Detect which cell encompasses the target text, then output its [X, Y] center coordinate. 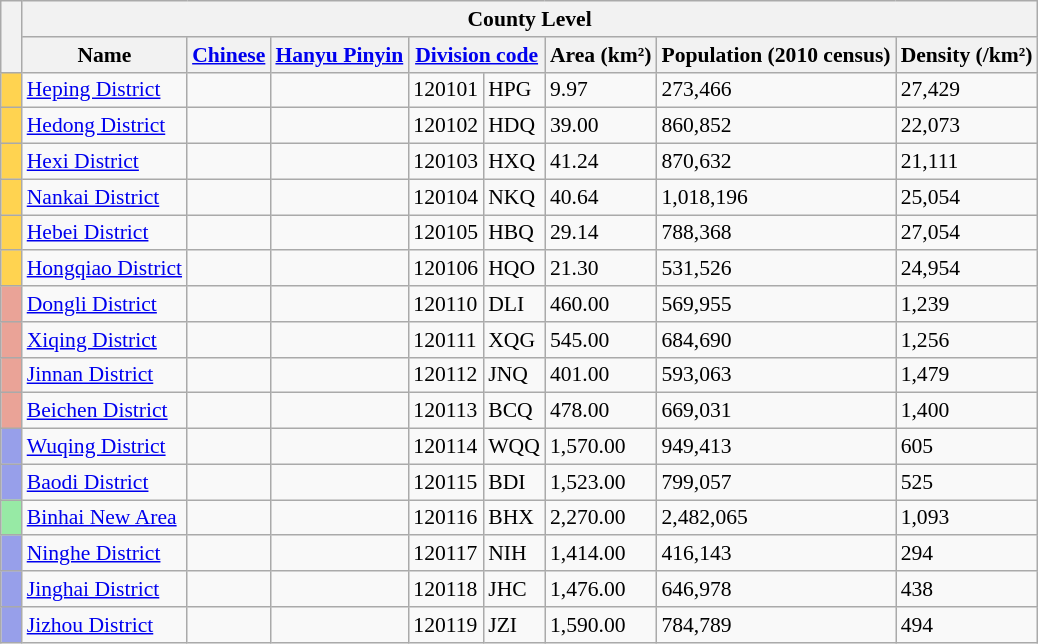
120118 [446, 589]
1,018,196 [776, 197]
Hongqiao District [104, 269]
29.14 [601, 233]
605 [967, 447]
494 [967, 625]
593,063 [776, 375]
1,479 [967, 375]
799,057 [776, 482]
HQO [514, 269]
Jizhou District [104, 625]
120111 [446, 340]
BDI [514, 482]
478.00 [601, 411]
JNQ [514, 375]
684,690 [776, 340]
120104 [446, 197]
120115 [446, 482]
120101 [446, 90]
120113 [446, 411]
273,466 [776, 90]
Name [104, 55]
Xiqing District [104, 340]
401.00 [601, 375]
WQQ [514, 447]
120119 [446, 625]
HPG [514, 90]
1,523.00 [601, 482]
Hedong District [104, 126]
Beichen District [104, 411]
870,632 [776, 162]
39.00 [601, 126]
120116 [446, 518]
27,054 [967, 233]
120117 [446, 554]
BHX [514, 518]
Chinese [228, 55]
1,476.00 [601, 589]
120110 [446, 304]
Area (km²) [601, 55]
25,054 [967, 197]
22,073 [967, 126]
438 [967, 589]
40.64 [601, 197]
545.00 [601, 340]
JZI [514, 625]
1,590.00 [601, 625]
2,482,065 [776, 518]
1,400 [967, 411]
Nankai District [104, 197]
41.24 [601, 162]
525 [967, 482]
120106 [446, 269]
569,955 [776, 304]
Division code [476, 55]
1,414.00 [601, 554]
646,978 [776, 589]
DLI [514, 304]
27,429 [967, 90]
Hexi District [104, 162]
Hanyu Pinyin [339, 55]
Ninghe District [104, 554]
1,239 [967, 304]
Binhai New Area [104, 518]
JHC [514, 589]
1,093 [967, 518]
Jinnan District [104, 375]
HBQ [514, 233]
Hebei District [104, 233]
9.97 [601, 90]
Density (/km²) [967, 55]
24,954 [967, 269]
21.30 [601, 269]
HDQ [514, 126]
416,143 [776, 554]
860,852 [776, 126]
21,111 [967, 162]
784,789 [776, 625]
120114 [446, 447]
Baodi District [104, 482]
2,270.00 [601, 518]
120105 [446, 233]
949,413 [776, 447]
788,368 [776, 233]
294 [967, 554]
120102 [446, 126]
120112 [446, 375]
Wuqing District [104, 447]
669,031 [776, 411]
County Level [530, 19]
460.00 [601, 304]
Population (2010 census) [776, 55]
XQG [514, 340]
1,256 [967, 340]
Jinghai District [104, 589]
120103 [446, 162]
531,526 [776, 269]
Dongli District [104, 304]
BCQ [514, 411]
NIH [514, 554]
1,570.00 [601, 447]
Heping District [104, 90]
NKQ [514, 197]
HXQ [514, 162]
